Find where the given text appears and provide that cell's center as [x, y] coordinate. 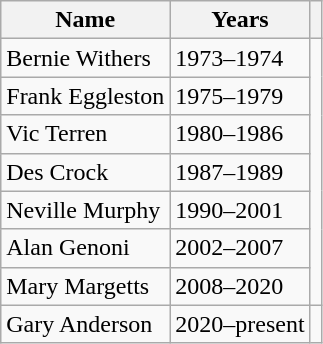
Neville Murphy [86, 210]
Gary Anderson [86, 324]
2008–2020 [240, 286]
1980–1986 [240, 134]
Frank Eggleston [86, 96]
Vic Terren [86, 134]
2020–present [240, 324]
1990–2001 [240, 210]
Mary Margetts [86, 286]
1973–1974 [240, 58]
Bernie Withers [86, 58]
Alan Genoni [86, 248]
Name [86, 20]
1987–1989 [240, 172]
1975–1979 [240, 96]
Des Crock [86, 172]
Years [240, 20]
2002–2007 [240, 248]
